Locate the cell with the specified text and output its (x, y) center coordinate. 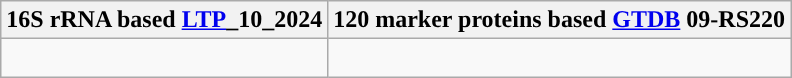
120 marker proteins based GTDB 09-RS220 (560, 20)
16S rRNA based LTP_10_2024 (164, 20)
